Search for the cell housing the specified text and yield its (X, Y) center coordinate. 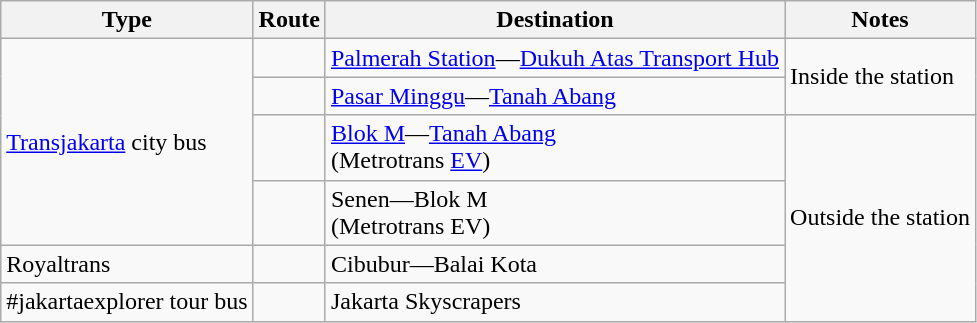
Pasar Minggu—Tanah Abang (554, 96)
Transjakarta city bus (127, 142)
Outside the station (880, 218)
Cibubur—Balai Kota (554, 264)
Type (127, 20)
Inside the station (880, 77)
Senen—Blok M(Metrotrans EV) (554, 212)
Destination (554, 20)
Palmerah Station—Dukuh Atas Transport Hub (554, 58)
Royaltrans (127, 264)
Notes (880, 20)
#jakartaexplorer tour bus (127, 302)
Blok M—Tanah Abang(Metrotrans EV) (554, 148)
Route (289, 20)
Jakarta Skyscrapers (554, 302)
